Determine the [X, Y] coordinate at the center of the cell enclosing the given text.  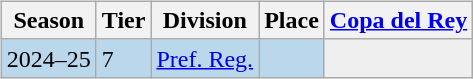
Season [48, 20]
Pref. Reg. [205, 58]
Copa del Rey [398, 20]
Tier [124, 20]
2024–25 [48, 58]
7 [124, 58]
Division [205, 20]
Place [292, 20]
